Return the [X, Y] coordinate for the center point of the cell that contains the specified text.  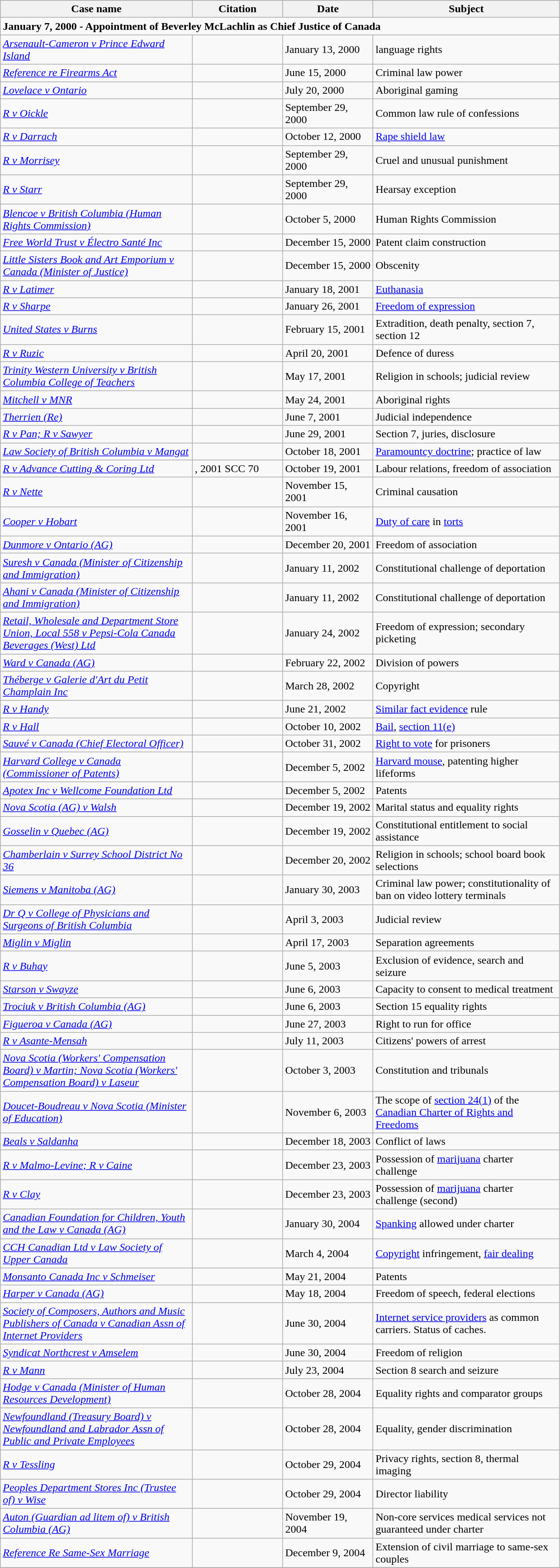
Marital status and equality rights [466, 808]
Capacity to consent to medical treatment [466, 989]
December 9, 2004 [328, 1553]
Harvard mouse, patenting higher lifeforms [466, 767]
November 15, 2001 [328, 492]
December 20, 2001 [328, 545]
Society of Composers, Authors and Music Publishers of Canada v Canadian Assn of Internet Providers [96, 1323]
Newfoundland (Treasury Board) v Newfoundland and Labrador Assn of Public and Private Employees [96, 1429]
Possession of marijuana charter challenge [466, 1165]
February 22, 2002 [328, 662]
Ahani v Canada (Minister of Citizenship and Immigration) [96, 598]
April 17, 2003 [328, 942]
Reference Re Same-Sex Marriage [96, 1553]
Doucet-Boudreau v Nova Scotia (Minister of Education) [96, 1112]
Freedom of expression; secondary picketing [466, 633]
R v Clay [96, 1194]
May 24, 2001 [328, 400]
Common law rule of confessions [466, 113]
Cooper v Hobart [96, 521]
Mitchell v MNR [96, 400]
Miglin v Miglin [96, 942]
R v Mann [96, 1370]
Nova Scotia (AG) v Walsh [96, 808]
Criminal law power; constitutionality of ban on video lottery terminals [466, 890]
January 13, 2000 [328, 50]
Gosselin v Quebec (AG) [96, 831]
Constitutional entitlement to social assistance [466, 831]
October 19, 2001 [328, 468]
Citation [237, 9]
Starson v Swayze [96, 989]
July 11, 2003 [328, 1041]
R v Buhay [96, 966]
January 30, 2003 [328, 890]
Retail, Wholesale and Department Store Union, Local 558 v Pepsi-Cola Canada Beverages (West) Ltd [96, 633]
Auton (Guardian ad litem of) v British Columbia (AG) [96, 1524]
Freedom of speech, federal elections [466, 1294]
Possession of marijuana charter challenge (second) [466, 1194]
Religion in schools; judicial review [466, 377]
Exclusion of evidence, search and seizure [466, 966]
January 30, 2004 [328, 1224]
Director liability [466, 1494]
December 20, 2002 [328, 860]
Freedom of association [466, 545]
R v Latimer [96, 289]
Aboriginal rights [466, 400]
June 7, 2001 [328, 417]
R v Ruzic [96, 353]
October 5, 2000 [328, 219]
Freedom of expression [466, 306]
R v Advance Cutting & Coring Ltd [96, 468]
Hearsay exception [466, 189]
February 15, 2001 [328, 330]
Apotex Inc v Wellcome Foundation Ltd [96, 790]
R v Asante-Mensah [96, 1041]
Law Society of British Columbia v Mangat [96, 451]
November 6, 2003 [328, 1112]
March 28, 2002 [328, 686]
Théberge v Galerie d'Art du Petit Champlain Inc [96, 686]
Freedom of religion [466, 1353]
United States v Burns [96, 330]
Syndicat Northcrest v Amselem [96, 1353]
Paramountcy doctrine; practice of law [466, 451]
October 31, 2002 [328, 744]
Bail, section 11(e) [466, 727]
Obscenity [466, 265]
Patent claim construction [466, 242]
R v Pan; R v Sawyer [96, 434]
Dr Q v College of Physicians and Surgeons of British Columbia [96, 919]
Subject [466, 9]
Equality, gender discrimination [466, 1429]
October 12, 2000 [328, 137]
Nova Scotia (Workers' Compensation Board) v Martin; Nova Scotia (Workers' Compensation Board) v Laseur [96, 1071]
Case name [96, 9]
Extradition, death penalty, section 7, section 12 [466, 330]
May 21, 2004 [328, 1276]
CCH Canadian Ltd v Law Society of Upper Canada [96, 1253]
Privacy rights, section 8, thermal imaging [466, 1464]
Hodge v Canada (Minister of Human Resources Development) [96, 1393]
R v Oickle [96, 113]
Monsanto Canada Inc v Schmeiser [96, 1276]
Spanking allowed under charter [466, 1224]
R v Nette [96, 492]
The scope of section 24(1) of the Canadian Charter of Rights and Freedoms [466, 1112]
May 17, 2001 [328, 377]
R v Starr [96, 189]
Little Sisters Book and Art Emporium v Canada (Minister of Justice) [96, 265]
Dunmore v Ontario (AG) [96, 545]
R v Malmo-Levine; R v Caine [96, 1165]
Arsenault-Cameron v Prince Edward Island [96, 50]
June 29, 2001 [328, 434]
Harper v Canada (AG) [96, 1294]
October 3, 2003 [328, 1071]
R v Darrach [96, 137]
October 10, 2002 [328, 727]
R v Sharpe [96, 306]
March 4, 2004 [328, 1253]
November 16, 2001 [328, 521]
Constitution and tribunals [466, 1071]
Therrien (Re) [96, 417]
Sauvé v Canada (Chief Electoral Officer) [96, 744]
R v Morrisey [96, 160]
Judicial independence [466, 417]
April 3, 2003 [328, 919]
Suresh v Canada (Minister of Citizenship and Immigration) [96, 568]
Siemens v Manitoba (AG) [96, 890]
June 27, 2003 [328, 1023]
January 18, 2001 [328, 289]
January 26, 2001 [328, 306]
Labour relations, freedom of association [466, 468]
, 2001 SCC 70 [237, 468]
Ward v Canada (AG) [96, 662]
Section 8 search and seizure [466, 1370]
Duty of care in torts [466, 521]
Rape shield law [466, 137]
R v Hall [96, 727]
January 7, 2000 - Appointment of Beverley McLachlin as Chief Justice of Canada [280, 26]
June 5, 2003 [328, 966]
Copyright [466, 686]
Figueroa v Canada (AG) [96, 1023]
July 23, 2004 [328, 1370]
Conflict of laws [466, 1142]
Copyright infringement, fair dealing [466, 1253]
Separation agreements [466, 942]
language rights [466, 50]
January 24, 2002 [328, 633]
Harvard College v Canada (Commissioner of Patents) [96, 767]
Criminal law power [466, 73]
Trociuk v British Columbia (AG) [96, 1006]
Peoples Department Stores Inc (Trustee of) v Wise [96, 1494]
Non-core services medical services not guaranteed under charter [466, 1524]
Internet service providers as common carriers. Status of caches. [466, 1323]
Right to vote for prisoners [466, 744]
Lovelace v Ontario [96, 90]
November 19, 2004 [328, 1524]
Chamberlain v Surrey School District No 36 [96, 860]
Equality rights and comparator groups [466, 1393]
Criminal causation [466, 492]
Citizens' powers of arrest [466, 1041]
Euthanasia [466, 289]
Extension of civil marriage to same-sex couples [466, 1553]
Cruel and unusual punishment [466, 160]
Religion in schools; school board book selections [466, 860]
Canadian Foundation for Children, Youth and the Law v Canada (AG) [96, 1224]
Aboriginal gaming [466, 90]
April 20, 2001 [328, 353]
Reference re Firearms Act [96, 73]
Defence of duress [466, 353]
December 18, 2003 [328, 1142]
Blencoe v British Columbia (Human Rights Commission) [96, 219]
Trinity Western University v British Columbia College of Teachers [96, 377]
Right to run for office [466, 1023]
Date [328, 9]
June 15, 2000 [328, 73]
Section 7, juries, disclosure [466, 434]
October 18, 2001 [328, 451]
Free World Trust v Électro Santé Inc [96, 242]
R v Handy [96, 709]
R v Tessling [96, 1464]
July 20, 2000 [328, 90]
Judicial review [466, 919]
Beals v Saldanha [96, 1142]
Division of powers [466, 662]
Human Rights Commission [466, 219]
Section 15 equality rights [466, 1006]
June 21, 2002 [328, 709]
Similar fact evidence rule [466, 709]
May 18, 2004 [328, 1294]
